Identify which cell holds the provided text, then report its (x, y) central coordinate. 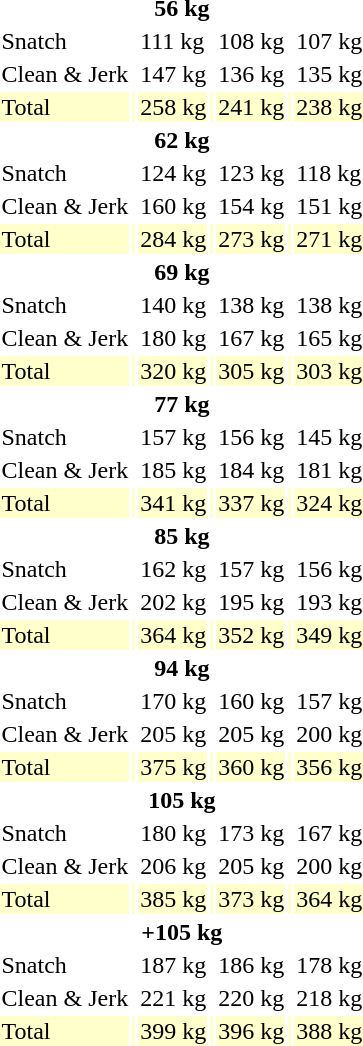
385 kg (174, 899)
162 kg (174, 569)
258 kg (174, 107)
221 kg (174, 998)
341 kg (174, 503)
147 kg (174, 74)
187 kg (174, 965)
373 kg (252, 899)
184 kg (252, 470)
195 kg (252, 602)
186 kg (252, 965)
185 kg (174, 470)
108 kg (252, 41)
305 kg (252, 371)
156 kg (252, 437)
123 kg (252, 173)
337 kg (252, 503)
202 kg (174, 602)
140 kg (174, 305)
320 kg (174, 371)
136 kg (252, 74)
396 kg (252, 1031)
273 kg (252, 239)
284 kg (174, 239)
124 kg (174, 173)
241 kg (252, 107)
352 kg (252, 635)
138 kg (252, 305)
375 kg (174, 767)
111 kg (174, 41)
170 kg (174, 701)
220 kg (252, 998)
154 kg (252, 206)
364 kg (174, 635)
399 kg (174, 1031)
206 kg (174, 866)
173 kg (252, 833)
360 kg (252, 767)
167 kg (252, 338)
